Search for the cell housing the specified text and yield its (x, y) center coordinate. 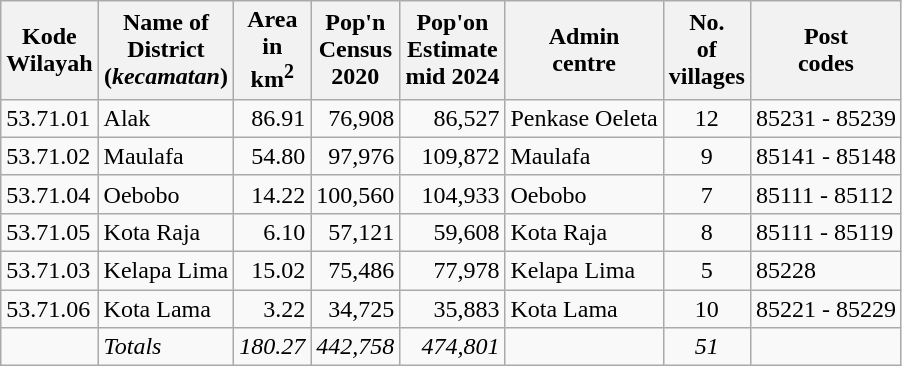
86,527 (452, 118)
53.71.04 (50, 194)
Pop'onEstimatemid 2024 (452, 50)
51 (706, 347)
77,978 (452, 271)
Admincentre (584, 50)
54.80 (272, 156)
442,758 (356, 347)
12 (706, 118)
7 (706, 194)
57,121 (356, 232)
75,486 (356, 271)
53.71.05 (50, 232)
53.71.03 (50, 271)
Pop'nCensus2020 (356, 50)
85111 - 85112 (826, 194)
Postcodes (826, 50)
35,883 (452, 309)
Area in km2 (272, 50)
Name ofDistrict(kecamatan) (166, 50)
53.71.01 (50, 118)
85228 (826, 271)
15.02 (272, 271)
9 (706, 156)
Alak (166, 118)
Totals (166, 347)
85111 - 85119 (826, 232)
53.71.02 (50, 156)
86.91 (272, 118)
Kode Wilayah (50, 50)
5 (706, 271)
10 (706, 309)
3.22 (272, 309)
100,560 (356, 194)
53.71.06 (50, 309)
6.10 (272, 232)
No.ofvillages (706, 50)
85141 - 85148 (826, 156)
Penkase Oeleta (584, 118)
85221 - 85229 (826, 309)
109,872 (452, 156)
85231 - 85239 (826, 118)
8 (706, 232)
59,608 (452, 232)
180.27 (272, 347)
34,725 (356, 309)
14.22 (272, 194)
97,976 (356, 156)
474,801 (452, 347)
76,908 (356, 118)
104,933 (452, 194)
